Return the [X, Y] coordinate for the center point of the cell that contains the specified text.  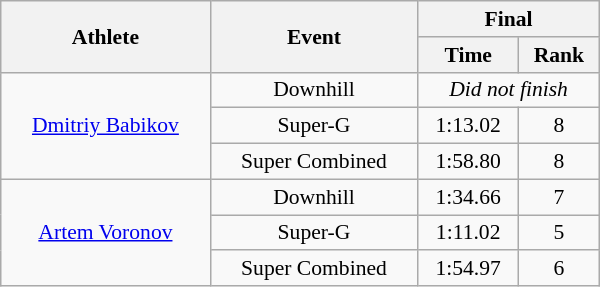
Artem Voronov [106, 232]
Event [314, 36]
6 [558, 269]
Rank [558, 55]
Final [508, 19]
Time [468, 55]
Did not finish [508, 90]
5 [558, 233]
Athlete [106, 36]
1:34.66 [468, 197]
7 [558, 197]
1:11.02 [468, 233]
Dmitriy Babikov [106, 126]
1:58.80 [468, 162]
1:13.02 [468, 126]
1:54.97 [468, 269]
